Identify which cell holds the provided text, then report its (x, y) central coordinate. 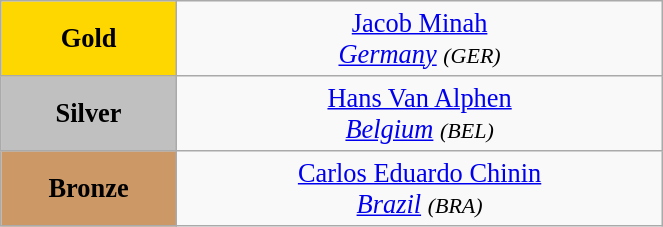
Silver (89, 112)
Gold (89, 38)
Carlos Eduardo ChininBrazil (BRA) (419, 188)
Jacob MinahGermany (GER) (419, 38)
Bronze (89, 188)
Hans Van AlphenBelgium (BEL) (419, 112)
